Find where the given text appears and provide that cell's center as (X, Y) coordinate. 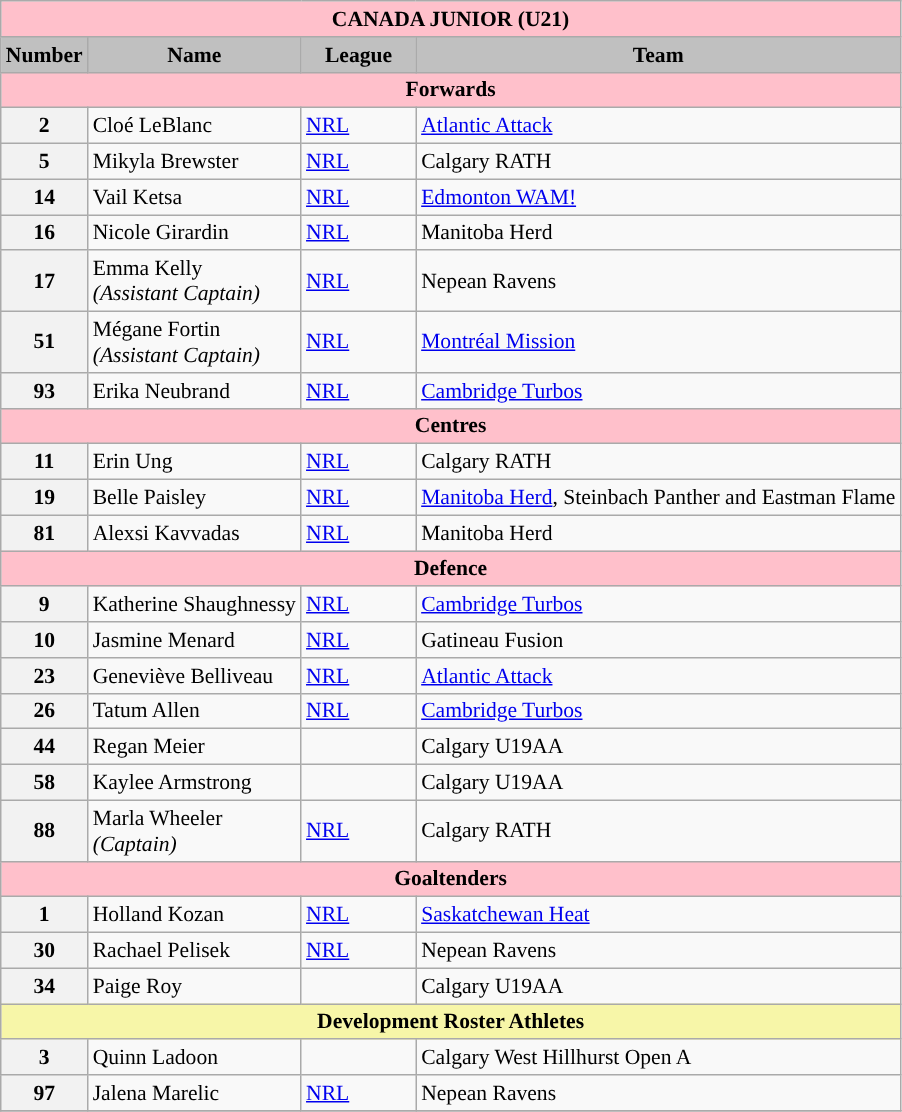
Marla Wheeler(Captain) (194, 830)
Regan Meier (194, 747)
Montréal Mission (658, 342)
17 (44, 282)
97 (44, 1093)
Jalena Marelic (194, 1093)
2 (44, 126)
Holland Kozan (194, 915)
51 (44, 342)
1 (44, 915)
10 (44, 640)
Goaltenders (451, 879)
88 (44, 830)
14 (44, 197)
Jasmine Menard (194, 640)
Forwards (451, 90)
Nicole Girardin (194, 233)
CANADA JUNIOR (U21) (451, 19)
Paige Roy (194, 986)
Erin Ung (194, 462)
Quinn Ladoon (194, 1058)
Calgary West Hillhurst Open A (658, 1058)
23 (44, 676)
Erika Neubrand (194, 391)
Mikyla Brewster (194, 162)
Gatineau Fusion (658, 640)
3 (44, 1058)
Tatum Allen (194, 711)
Saskatchewan Heat (658, 915)
Defence (451, 569)
Katherine Shaughnessy (194, 605)
19 (44, 498)
League (358, 55)
Number (44, 55)
9 (44, 605)
16 (44, 233)
44 (44, 747)
Manitoba Herd, Steinbach Panther and Eastman Flame (658, 498)
Vail Ketsa (194, 197)
Centres (451, 426)
30 (44, 951)
11 (44, 462)
Development Roster Athletes (451, 1022)
Belle Paisley (194, 498)
Kaylee Armstrong (194, 783)
Edmonton WAM! (658, 197)
Name (194, 55)
Team (658, 55)
Emma Kelly(Assistant Captain) (194, 282)
81 (44, 533)
26 (44, 711)
Rachael Pelisek (194, 951)
58 (44, 783)
Alexsi Kavvadas (194, 533)
5 (44, 162)
Geneviève Belliveau (194, 676)
Cloé LeBlanc (194, 126)
93 (44, 391)
Mégane Fortin(Assistant Captain) (194, 342)
34 (44, 986)
